Search for the cell housing the specified text and yield its [X, Y] center coordinate. 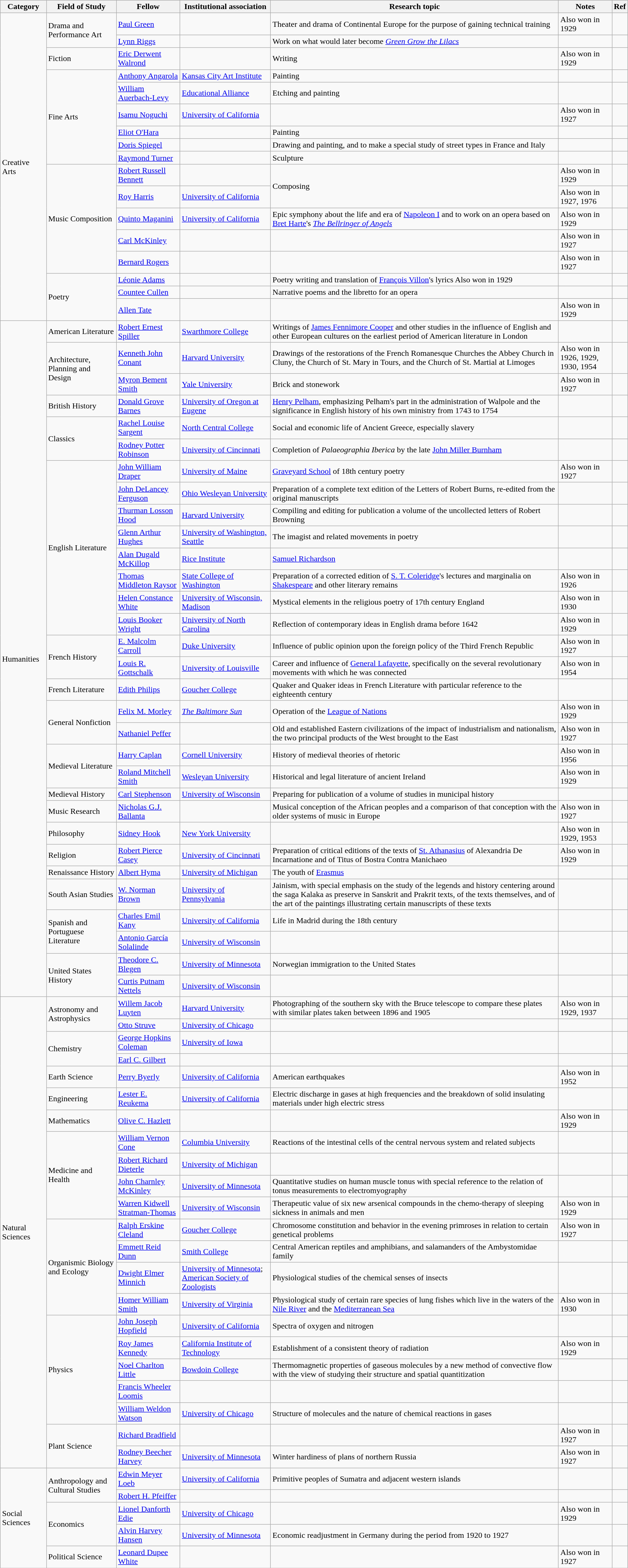
Louis R. Gottschalk [148, 668]
Ohio Wesleyan University [225, 493]
Thurman Losson Hood [148, 515]
Kansas City Art Institute [225, 76]
Yale University [225, 384]
Natural Sciences [23, 1232]
Anthropology and Cultural Studies [81, 1485]
Electric discharge in gases at high frequencies and the breakdown of solid insulating materials under high electric stress [415, 1099]
Chromosome constitution and behavior in the evening primroses in relation to certain genetical problems [415, 1229]
University of Wisconsin, Madison [225, 602]
Research topic [415, 7]
Composing [415, 186]
Category [23, 7]
Renaissance History [81, 872]
Anthony Angarola [148, 76]
Willem Jacob Luyten [148, 1008]
Doris Spiegel [148, 145]
Preparation of a complete text edition of the Letters of Robert Burns, re-edited from the original manuscripts [415, 493]
Francis Wheeler Loomis [148, 1392]
Medieval Literature [81, 766]
General Nonfiction [81, 722]
Economic readjustment in Germany during the period from 1920 to 1927 [415, 1535]
English Literature [81, 548]
Rodney Beecher Harvey [148, 1457]
Myron Bement Smith [148, 384]
French History [81, 657]
Swarthmore College [225, 331]
Perry Byerly [148, 1077]
Philosophy [81, 833]
Robert Russell Bennett [148, 175]
Primitive peoples of Sumatra and adjacent western islands [415, 1479]
University of Minnesota; American Society of Zoologists [225, 1278]
Nicholas G.J. Ballanta [148, 811]
Quantitative studies on human muscle tonus with special reference to the relation of tonus measurements to electromyography [415, 1186]
Earl C. Gilbert [148, 1060]
Eliot O'Hara [148, 132]
Robert Ernest Spiller [148, 331]
British History [81, 406]
Léonie Adams [148, 280]
Olive C. Hazlett [148, 1121]
Sculpture [415, 158]
Homer William Smith [148, 1304]
Roy James Kennedy [148, 1348]
Also won in 1926, 1929, 1930, 1954 [585, 358]
North Central College [225, 428]
Edith Philips [148, 689]
Plant Science [81, 1446]
Theodore C. Blegen [148, 964]
John DeLancey Ferguson [148, 493]
Therapeutic value of six new arsenical compounds in the chemo-therapy of sleeping sickness in animals and men [415, 1208]
John William Draper [148, 471]
Wesleyan University [225, 777]
Influence of public opinion upon the foreign policy of the Third French Republic [415, 646]
Poetry writing and translation of François Villon's lyrics Also won in 1929 [415, 280]
Charles Emil Kany [148, 921]
Medieval History [81, 794]
Work on what would later become Green Grow the Lilacs [415, 41]
Duke University [225, 646]
Samuel Richardson [415, 559]
Bernard Rogers [148, 262]
Also won in 1929, 1953 [585, 833]
Albert Hyma [148, 872]
Drawing and painting, and to make a special study of street types in France and Italy [415, 145]
George Hopkins Coleman [148, 1042]
New York University [225, 833]
E. Malcolm Carroll [148, 646]
Physiological studies of the chemical senses of insects [415, 1278]
Paul Green [148, 24]
Etching and painting [415, 93]
Robert Richard Dieterle [148, 1164]
Poetry [81, 297]
Narrative poems and the libretto for an opera [415, 292]
Smith College [225, 1251]
Music Composition [81, 219]
Also won in 1954 [585, 668]
French Literature [81, 689]
Educational Alliance [225, 93]
University of Iowa [225, 1042]
University of North Carolina [225, 624]
Lester E. Reukema [148, 1099]
Glenn Arthur Hughes [148, 537]
University of Washington, Seattle [225, 537]
William Auerbach-Levy [148, 93]
William Weldon Watson [148, 1413]
Thomas Middleton Raysor [148, 581]
Preparing for publication of a volume of studies in municipal history [415, 794]
Operation of the League of Nations [415, 712]
Medicine and Health [81, 1175]
Donald Grove Barnes [148, 406]
The imagist and related movements in poetry [415, 537]
Economics [81, 1524]
Richard Bradfield [148, 1435]
Quinto Maganini [148, 219]
Alvin Harvey Hansen [148, 1535]
Edwin Meyer Loeb [148, 1479]
Winter hardiness of plans of northern Russia [415, 1457]
Fine Arts [81, 117]
Also won in 1929, 1937 [585, 1008]
Drama and Performance Art [81, 30]
Reactions of the intestinal cells of the central nervous system and related subjects [415, 1142]
Nathaniel Peffer [148, 733]
Central American reptiles and amphibians, and salamanders of the Ambystomidae family [415, 1251]
Quaker and Quaker ideas in French Literature with particular reference to the eighteenth century [415, 689]
Epic symphony about the life and era of Napoleon I and to work on an opera based on Bret Harte's The Bellringer of Angels [415, 219]
The youth of Erasmus [415, 872]
Social and economic life of Ancient Greece, especially slavery [415, 428]
Mathematics [81, 1121]
History of medieval theories of rhetoric [415, 755]
Establishment of a consistent theory of radiation [415, 1348]
Harry Caplan [148, 755]
W. Norman Brown [148, 894]
Religion [81, 855]
Musical conception of the African peoples and a comparison of that conception with the older systems of music in Europe [415, 811]
Ref [620, 7]
Writing [415, 58]
Ralph Erskine Cleland [148, 1229]
Theater and drama of Continental Europe for the purpose of gaining technical training [415, 24]
Roy Harris [148, 197]
Rachel Louise Sargent [148, 428]
Creative Arts [23, 167]
Mystical elements in the religious poetry of 17th century England [415, 602]
Kenneth John Conant [148, 358]
Life in Madrid during the 18th century [415, 921]
Noel Charlton Little [148, 1369]
Reflection of contemporary ideas in English drama before 1642 [415, 624]
Spectra of oxygen and nitrogen [415, 1326]
University of Maine [225, 471]
Also won in 1927, 1976 [585, 197]
Also won in 1952 [585, 1077]
Lynn Riggs [148, 41]
Helen Constance White [148, 602]
Physics [81, 1369]
Robert Pierce Casey [148, 855]
Alan Dugald McKillop [148, 559]
Carl McKinley [148, 241]
Preparation of critical editions of the texts of St. Athanasius of Alexandria De Incarnatione and of Titus of Bostra Contra Manichaeo [415, 855]
Rice Institute [225, 559]
Louis Booker Wright [148, 624]
Emmett Reid Dunn [148, 1251]
Spanish and Portuguese Literature [81, 932]
Fiction [81, 58]
Chemistry [81, 1049]
Earth Science [81, 1077]
University of Oregon at Eugene [225, 406]
Warren Kidwell Stratman-Thomas [148, 1208]
Bowdoin College [225, 1369]
Structure of molecules and the nature of chemical reactions in gases [415, 1413]
The Baltimore Sun [225, 712]
Robert H. Pfeiffer [148, 1496]
University of Louisville [225, 668]
Engineering [81, 1099]
Social Sciences [23, 1518]
Sidney Hook [148, 833]
Carl Stephenson [148, 794]
Compiling and editing for publication a volume of the uncollected letters of Robert Browning [415, 515]
Completion of Palaeographia Iberica by the late John Miller Burnham [415, 449]
Graveyard School of 18th century poetry [415, 471]
Political Science [81, 1557]
Norwegian immigration to the United States [415, 964]
Institutional association [225, 7]
Antonio García Solalinde [148, 942]
Raymond Turner [148, 158]
Also won in 1926 [585, 581]
Dwight Elmer Minnich [148, 1278]
Roland Mitchell Smith [148, 777]
South Asian Studies [81, 894]
Rodney Potter Robinson [148, 449]
John Joseph Hopfield [148, 1326]
Cornell University [225, 755]
American Literature [81, 331]
Preparation of a corrected edition of S. T. Coleridge's lectures and marginalia on Shakespeare and other literary remains [415, 581]
University of Pennsylvania [225, 894]
Lionel Danforth Edie [148, 1513]
John Charnley McKinley [148, 1186]
Notes [585, 7]
Field of Study [81, 7]
California Institute of Technology [225, 1348]
Leonard Dupee White [148, 1557]
Astronomy and Astrophysics [81, 1014]
Eric Derwent Walrond [148, 58]
Historical and legal literature of ancient Ireland [415, 777]
Columbia University [225, 1142]
Career and influence of General Lafayette, specifically on the several revolutionary movements with which he was connected [415, 668]
Also won in 1956 [585, 755]
Organismic Biology and Ecology [81, 1267]
Felix M. Morley [148, 712]
Allen Tate [148, 310]
Music Research [81, 811]
Old and established Eastern civilizations of the impact of industrialism and nationalism, the two principal products of the West brought to the East [415, 733]
Classics [81, 439]
Countee Cullen [148, 292]
Brick and stonework [415, 384]
Curtis Putnam Nettels [148, 986]
State College of Washington [225, 581]
Otto Struve [148, 1025]
Physiological study of certain rare species of lung fishes which live in the waters of the Nile River and the Mediterranean Sea [415, 1304]
Fellow [148, 7]
University of Virginia [225, 1304]
Photographing of the southern sky with the Bruce telescope to compare these plates with similar plates taken between 1896 and 1905 [415, 1008]
Architecture, Planning and Design [81, 369]
Isamu Noguchi [148, 115]
United States History [81, 975]
William Vernon Cone [148, 1142]
American earthquakes [415, 1077]
Humanities [23, 659]
